Return [x, y] of the center of cell containing provided text 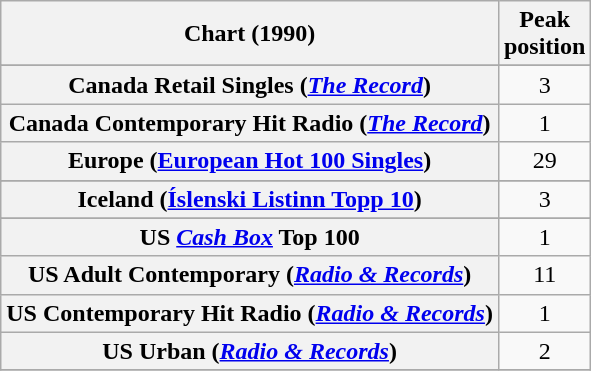
2 [544, 351]
Chart (1990) [250, 34]
Canada Contemporary Hit Radio (The Record) [250, 123]
US Contemporary Hit Radio (Radio & Records) [250, 313]
29 [544, 161]
Peakposition [544, 34]
Europe (European Hot 100 Singles) [250, 161]
US Urban (Radio & Records) [250, 351]
US Cash Box Top 100 [250, 237]
Iceland (Íslenski Listinn Topp 10) [250, 199]
US Adult Contemporary (Radio & Records) [250, 275]
11 [544, 275]
Canada Retail Singles (The Record) [250, 85]
